Pinpoint the cell where the given text exists, returning its (x, y) midpoint coordinate. 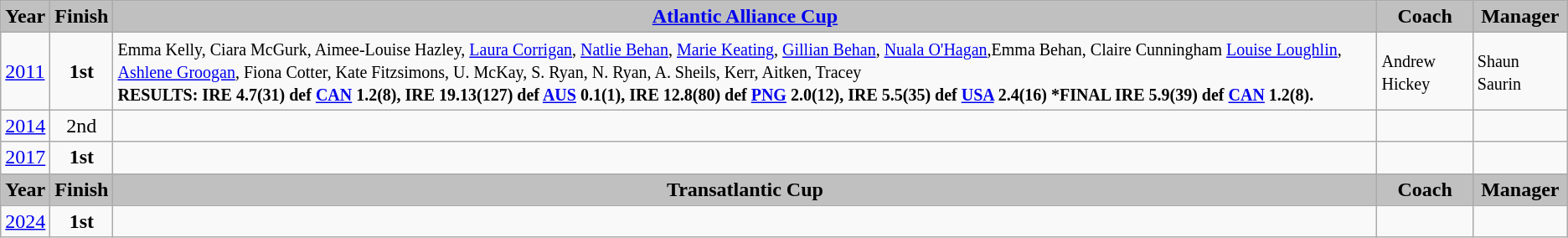
Shaun Saurin (1519, 71)
2017 (25, 158)
2011 (25, 71)
2014 (25, 126)
Atlantic Alliance Cup (745, 17)
2024 (25, 221)
Andrew Hickey (1425, 71)
Transatlantic Cup (745, 189)
2nd (82, 126)
